Identify which cell holds the provided text, then report its (X, Y) central coordinate. 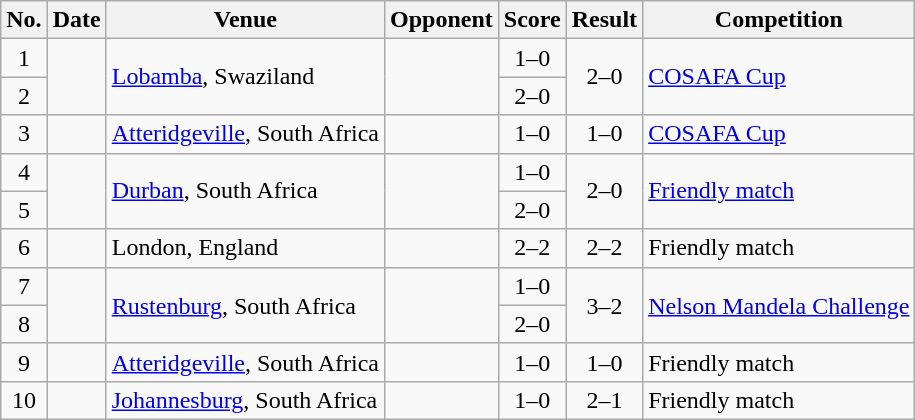
3 (24, 134)
London, England (245, 248)
Opponent (442, 20)
2 (24, 96)
Johannesburg, South Africa (245, 400)
Venue (245, 20)
Rustenburg, South Africa (245, 305)
Score (532, 20)
5 (24, 210)
No. (24, 20)
8 (24, 324)
Result (604, 20)
3–2 (604, 305)
Date (76, 20)
9 (24, 362)
1 (24, 58)
Lobamba, Swaziland (245, 77)
2–1 (604, 400)
Nelson Mandela Challenge (779, 305)
4 (24, 172)
7 (24, 286)
Durban, South Africa (245, 191)
10 (24, 400)
Competition (779, 20)
6 (24, 248)
